For the text-containing cell, return its midpoint in [x, y] coordinate format. 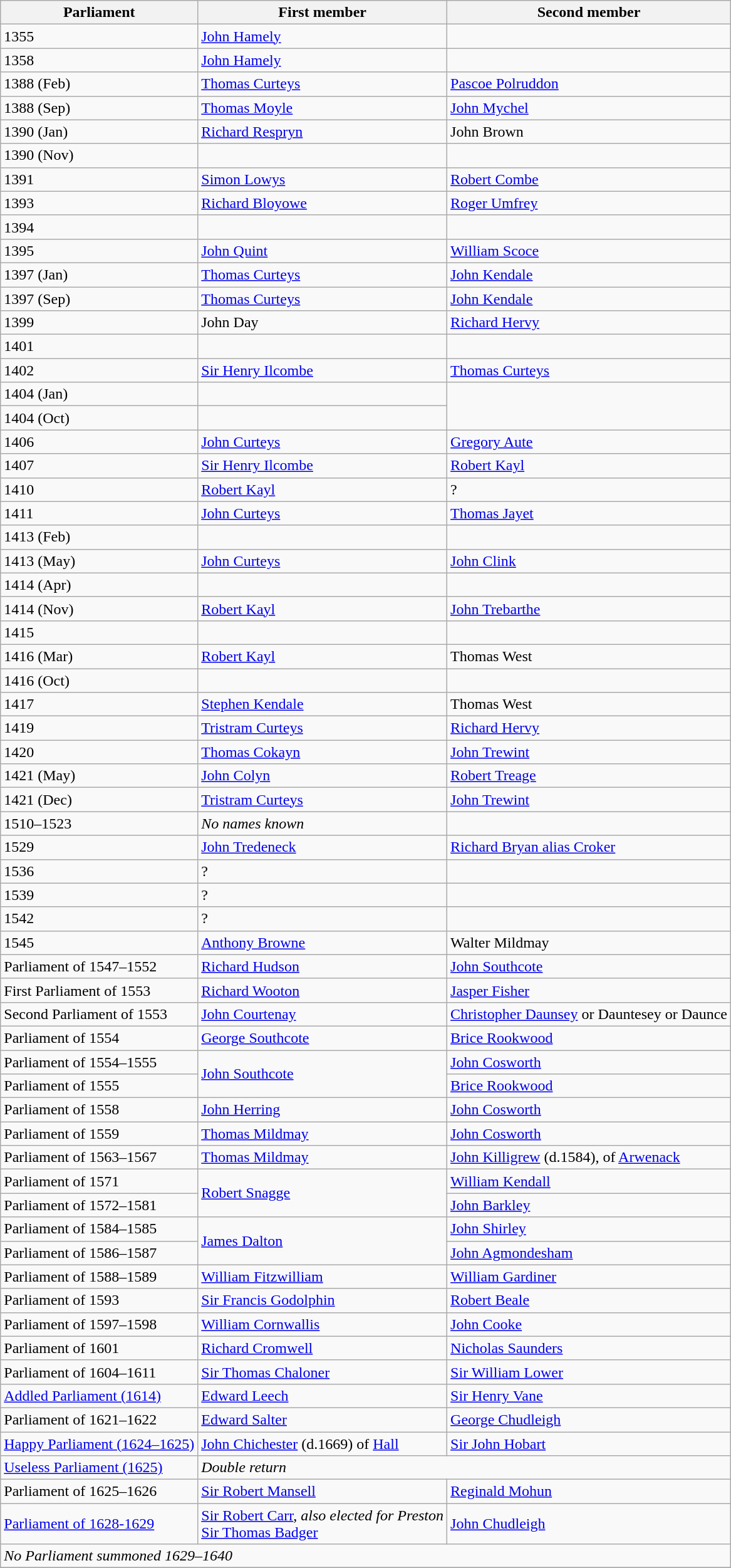
John Tredeneck [323, 847]
1358 [99, 60]
James Dalton [323, 1241]
1404 (Oct) [99, 418]
1542 [99, 919]
1406 [99, 442]
George Chudleigh [589, 1419]
1420 [99, 752]
Richard Hudson [323, 966]
Simon Lowys [323, 179]
1414 (Apr) [99, 585]
William Kendall [589, 1181]
John Trebarthe [589, 609]
1539 [99, 895]
1416 (Oct) [99, 680]
1419 [99, 728]
Roger Umfrey [589, 203]
1529 [99, 847]
John Quint [323, 251]
Nicholas Saunders [589, 1348]
Parliament of 1597–1598 [99, 1324]
John Brown [589, 132]
John Shirley [589, 1229]
1394 [99, 227]
Pascoe Polruddon [589, 84]
Robert Beale [589, 1300]
Second Parliament of 1553 [99, 1014]
Christopher Daunsey or Dauntesey or Daunce [589, 1014]
John Killigrew (d.1584), of Arwenack [589, 1158]
1411 [99, 513]
1545 [99, 943]
John Clink [589, 561]
Thomas Moyle [323, 108]
No Parliament summoned 1629–1640 [366, 1556]
John Cooke [589, 1324]
1404 (Jan) [99, 394]
John Herring [323, 1110]
1391 [99, 179]
Thomas Cokayn [323, 752]
1401 [99, 347]
Double return [465, 1468]
1421 (Dec) [99, 800]
1421 (May) [99, 776]
Parliament of 1554–1555 [99, 1062]
John Day [323, 323]
First Parliament of 1553 [99, 990]
Parliament [99, 13]
Parliament of 1588–1589 [99, 1277]
Parliament of 1628-1629 [99, 1524]
Sir Francis Godolphin [323, 1300]
Parliament of 1593 [99, 1300]
John Barkley [589, 1205]
Edward Salter [323, 1419]
Parliament of 1559 [99, 1134]
John Agmondesham [589, 1253]
Parliament of 1604–1611 [99, 1372]
Parliament of 1558 [99, 1110]
1390 (Nov) [99, 155]
Robert Combe [589, 179]
1388 (Sep) [99, 108]
1390 (Jan) [99, 132]
Richard Wooton [323, 990]
1416 (Mar) [99, 656]
John Courtenay [323, 1014]
Richard Bryan alias Croker [589, 847]
Richard Cromwell [323, 1348]
1388 (Feb) [99, 84]
John Mychel [589, 108]
Thomas Jayet [589, 513]
Edward Leech [323, 1396]
1399 [99, 323]
Parliament of 1586–1587 [99, 1253]
1536 [99, 871]
Parliament of 1621–1622 [99, 1419]
Parliament of 1555 [99, 1086]
1402 [99, 370]
Parliament of 1625–1626 [99, 1492]
Useless Parliament (1625) [99, 1468]
Sir Robert Mansell [323, 1492]
William Gardiner [589, 1277]
Parliament of 1572–1581 [99, 1205]
1415 [99, 632]
George Southcote [323, 1038]
No names known [323, 823]
Parliament of 1601 [99, 1348]
1407 [99, 466]
John Colyn [323, 776]
Parliament of 1547–1552 [99, 966]
Parliament of 1584–1585 [99, 1229]
Sir William Lower [589, 1372]
1510–1523 [99, 823]
Jasper Fisher [589, 990]
William Scoce [589, 251]
1413 (May) [99, 561]
William Cornwallis [323, 1324]
Sir John Hobart [589, 1443]
Parliament of 1554 [99, 1038]
Richard Bloyowe [323, 203]
Sir Henry Vane [589, 1396]
John Chudleigh [589, 1524]
Sir Thomas Chaloner [323, 1372]
Second member [589, 13]
1414 (Nov) [99, 609]
Reginald Mohun [589, 1492]
Parliament of 1571 [99, 1181]
Anthony Browne [323, 943]
1395 [99, 251]
John Chichester (d.1669) of Hall [323, 1443]
Happy Parliament (1624–1625) [99, 1443]
1393 [99, 203]
Richard Respryn [323, 132]
Sir Robert Carr, also elected for PrestonSir Thomas Badger [323, 1524]
Walter Mildmay [589, 943]
Parliament of 1563–1567 [99, 1158]
Addled Parliament (1614) [99, 1396]
1397 (Jan) [99, 274]
1413 (Feb) [99, 537]
1417 [99, 704]
1410 [99, 489]
Gregory Aute [589, 442]
1355 [99, 36]
Robert Treage [589, 776]
First member [323, 13]
1397 (Sep) [99, 299]
Stephen Kendale [323, 704]
Robert Snagge [323, 1193]
William Fitzwilliam [323, 1277]
